Locate the cell with the specified text and output its (X, Y) center coordinate. 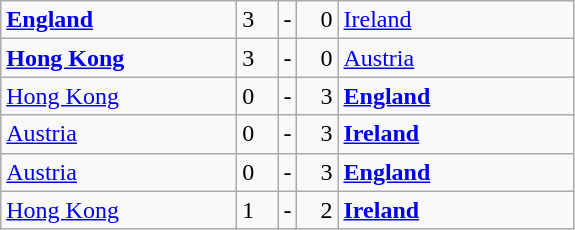
1 (258, 210)
2 (318, 210)
